Detect which cell encompasses the target text, then output its [x, y] center coordinate. 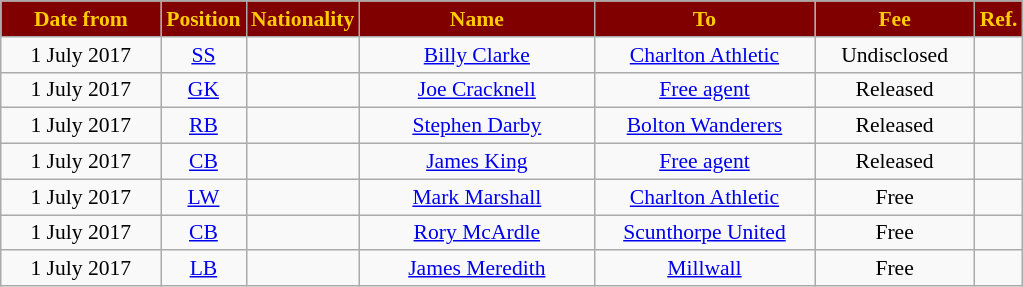
Date from [81, 19]
RB [204, 126]
Mark Marshall [476, 197]
Millwall [704, 269]
Name [476, 19]
To [704, 19]
Nationality [302, 19]
Scunthorpe United [704, 233]
Joe Cracknell [476, 90]
Rory McArdle [476, 233]
GK [204, 90]
James King [476, 162]
Undisclosed [895, 55]
Position [204, 19]
Ref. [999, 19]
SS [204, 55]
LB [204, 269]
Fee [895, 19]
James Meredith [476, 269]
Billy Clarke [476, 55]
Stephen Darby [476, 126]
Bolton Wanderers [704, 126]
LW [204, 197]
